Return the [X, Y] coordinate for the center point of the cell that contains the specified text.  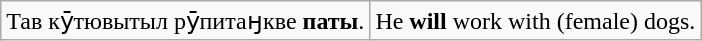
He will work with (female) dogs. [536, 21]
Тав кӯтювытыл рӯпитаӈкве паты. [186, 21]
